Return the (x, y) coordinate for the center point of the cell that contains the specified text.  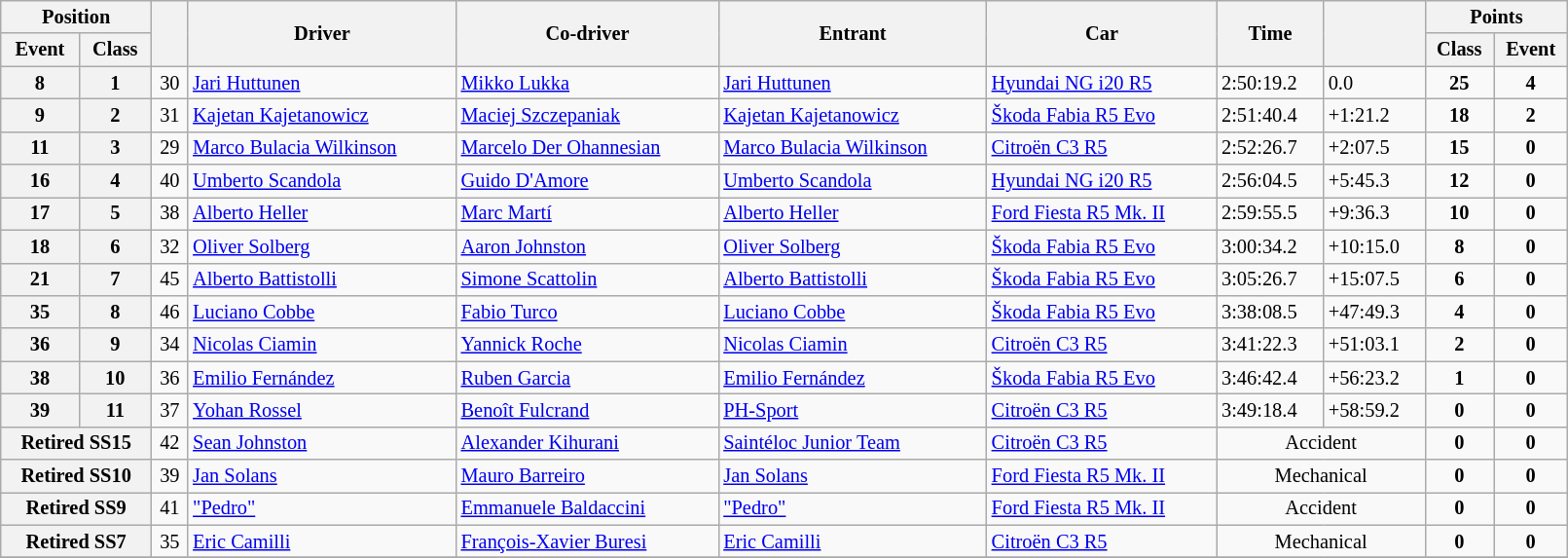
31 (169, 115)
Saintéloc Junior Team (853, 443)
46 (169, 312)
Retired SS9 (76, 508)
2:50:19.2 (1270, 83)
+47:49.3 (1374, 312)
+51:03.1 (1374, 345)
Emmanuele Baldaccini (588, 508)
+56:23.2 (1374, 378)
Retired SS10 (76, 476)
2:51:40.4 (1270, 115)
3:49:18.4 (1270, 410)
2:56:04.5 (1270, 181)
17 (40, 213)
+15:07.5 (1374, 279)
3:00:34.2 (1270, 246)
Mikko Lukka (588, 83)
15 (1460, 148)
Fabio Turco (588, 312)
+5:45.3 (1374, 181)
Entrant (853, 33)
29 (169, 148)
3:41:22.3 (1270, 345)
3:05:26.7 (1270, 279)
40 (169, 181)
+1:21.2 (1374, 115)
45 (169, 279)
2:52:26.7 (1270, 148)
PH-Sport (853, 410)
Retired SS7 (76, 541)
Points (1497, 17)
Maciej Szczepaniak (588, 115)
Simone Scattolin (588, 279)
34 (169, 345)
+2:07.5 (1374, 148)
Guido D'Amore (588, 181)
Benoît Fulcrand (588, 410)
3:46:42.4 (1270, 378)
Aaron Johnston (588, 246)
42 (169, 443)
Position (76, 17)
30 (169, 83)
3 (115, 148)
12 (1460, 181)
3:38:08.5 (1270, 312)
5 (115, 213)
Time (1270, 33)
21 (40, 279)
Yohan Rossel (321, 410)
François-Xavier Buresi (588, 541)
Driver (321, 33)
Mauro Barreiro (588, 476)
Marcelo Der Ohannesian (588, 148)
Sean Johnston (321, 443)
37 (169, 410)
Ruben Garcia (588, 378)
25 (1460, 83)
0.0 (1374, 83)
32 (169, 246)
16 (40, 181)
Alexander Kihurani (588, 443)
Car (1102, 33)
Marc Martí (588, 213)
+58:59.2 (1374, 410)
Co-driver (588, 33)
2:59:55.5 (1270, 213)
Retired SS15 (76, 443)
+10:15.0 (1374, 246)
41 (169, 508)
+9:36.3 (1374, 213)
7 (115, 279)
Yannick Roche (588, 345)
